Pinpoint the cell where the given text exists, returning its (X, Y) midpoint coordinate. 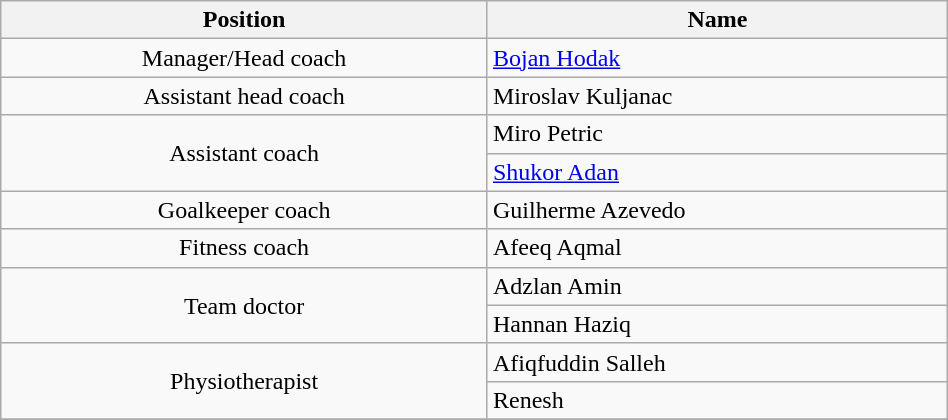
Miroslav Kuljanac (717, 96)
Adzlan Amin (717, 286)
Fitness coach (244, 248)
Miro Petric (717, 134)
Shukor Adan (717, 172)
Manager/Head coach (244, 58)
Guilherme Azevedo (717, 210)
Renesh (717, 400)
Goalkeeper coach (244, 210)
Team doctor (244, 305)
Assistant coach (244, 153)
Bojan Hodak (717, 58)
Hannan Haziq (717, 324)
Afiqfuddin Salleh (717, 362)
Position (244, 20)
Physiotherapist (244, 381)
Assistant head coach (244, 96)
Name (717, 20)
Afeeq Aqmal (717, 248)
